Determine the (x, y) coordinate at the center of the cell enclosing the given text.  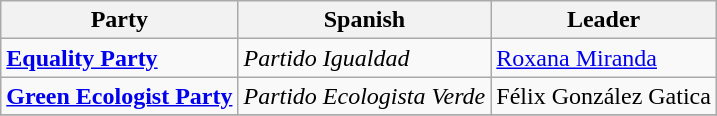
Equality Party (120, 58)
Green Ecologist Party (120, 96)
Roxana Miranda (604, 58)
Partido Ecologista Verde (364, 96)
Spanish (364, 20)
Party (120, 20)
Leader (604, 20)
Félix González Gatica (604, 96)
Partido Igualdad (364, 58)
